Scan for the cell matching the given text and deliver its [x, y] coordinate at center. 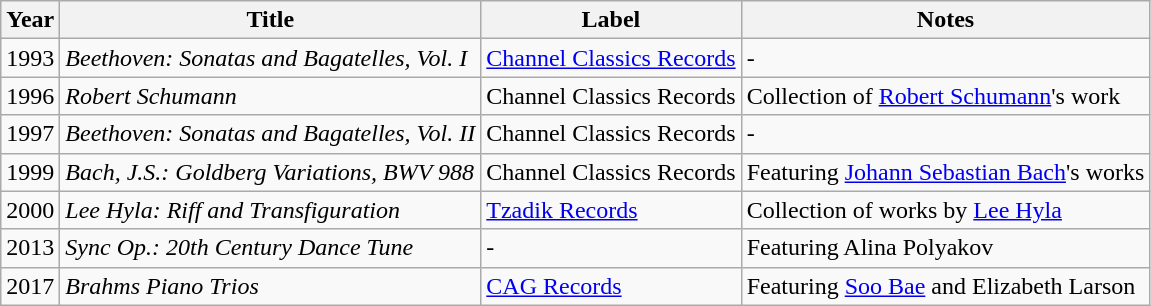
CAG Records [611, 286]
Title [270, 20]
Featuring Johann Sebastian Bach's works [946, 172]
1993 [30, 58]
Tzadik Records [611, 210]
Bach, J.S.: Goldberg Variations, BWV 988 [270, 172]
2017 [30, 286]
Year [30, 20]
Label [611, 20]
Sync Op.: 20th Century Dance Tune [270, 248]
Robert Schumann [270, 96]
2013 [30, 248]
Lee Hyla: Riff and Transfiguration [270, 210]
2000 [30, 210]
Featuring Alina Polyakov [946, 248]
Beethoven: Sonatas and Bagatelles, Vol. I [270, 58]
Notes [946, 20]
Brahms Piano Trios [270, 286]
1997 [30, 134]
1996 [30, 96]
Featuring Soo Bae and Elizabeth Larson [946, 286]
Collection of works by Lee Hyla [946, 210]
Collection of Robert Schumann's work [946, 96]
1999 [30, 172]
Beethoven: Sonatas and Bagatelles, Vol. II [270, 134]
